Determine the (X, Y) coordinate at the center of the cell enclosing the given text.  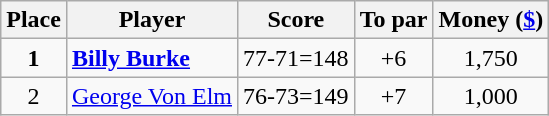
76-73=149 (296, 96)
1,000 (491, 96)
Player (152, 20)
+7 (394, 96)
1,750 (491, 58)
Score (296, 20)
George Von Elm (152, 96)
Place (34, 20)
77-71=148 (296, 58)
+6 (394, 58)
Billy Burke (152, 58)
To par (394, 20)
2 (34, 96)
Money ($) (491, 20)
1 (34, 58)
